From the cell containing the given text, extract its center point as [X, Y] coordinate. 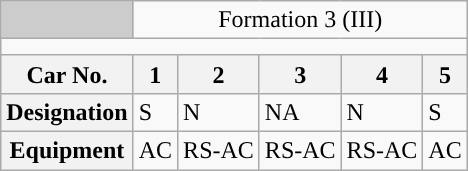
2 [219, 74]
5 [445, 74]
Equipment [67, 150]
NA [300, 112]
Car No. [67, 74]
4 [382, 74]
3 [300, 74]
1 [155, 74]
Formation 3 (III) [300, 20]
Designation [67, 112]
